For the text-containing cell, return its midpoint in [x, y] coordinate format. 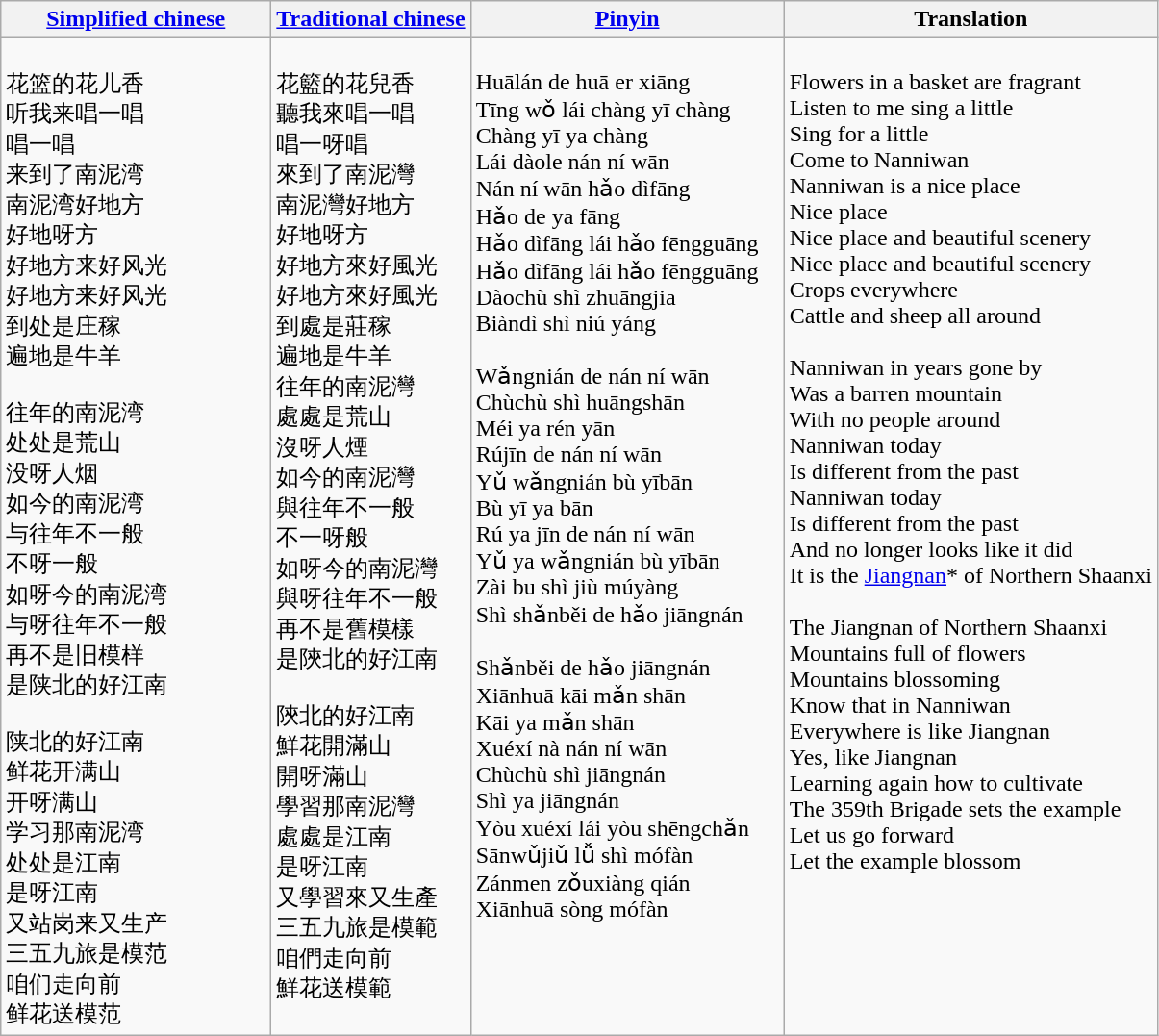
Translation [970, 19]
Pinyin [627, 19]
Simplified chinese [137, 19]
Traditional chinese [371, 19]
